Return (x, y) of the center of cell containing provided text 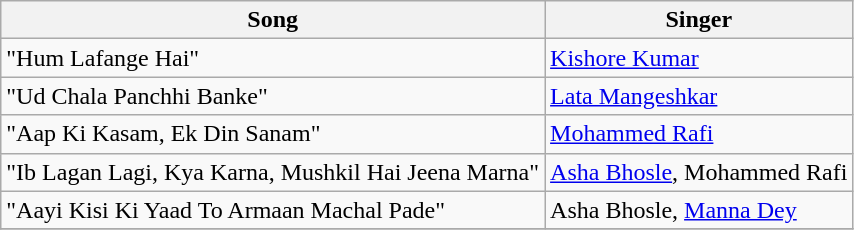
Lata Mangeshkar (699, 96)
Mohammed Rafi (699, 134)
Kishore Kumar (699, 58)
"Aayi Kisi Ki Yaad To Armaan Machal Pade" (273, 210)
Asha Bhosle, Mohammed Rafi (699, 172)
"Aap Ki Kasam, Ek Din Sanam" (273, 134)
Song (273, 20)
"Ud Chala Panchhi Banke" (273, 96)
Asha Bhosle, Manna Dey (699, 210)
"Ib Lagan Lagi, Kya Karna, Mushkil Hai Jeena Marna" (273, 172)
Singer (699, 20)
"Hum Lafange Hai" (273, 58)
